Scan for the cell matching the given text and deliver its (x, y) coordinate at center. 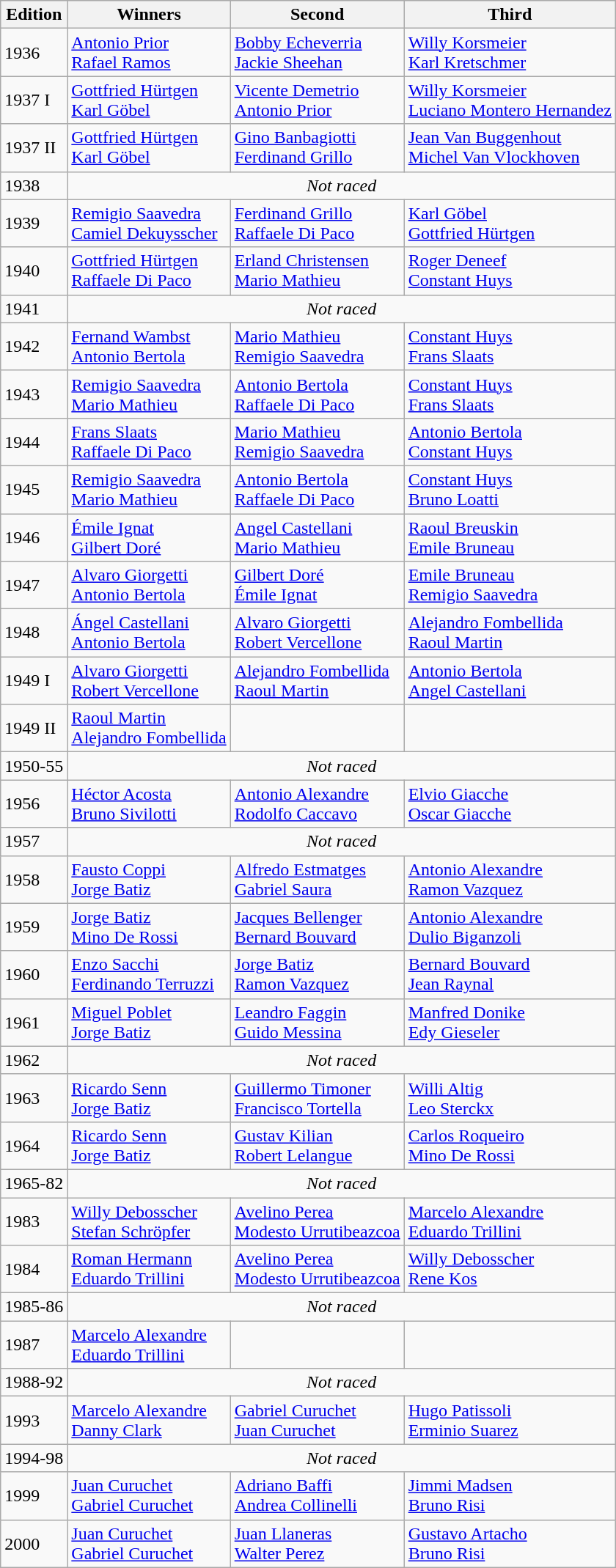
Gilbert Doré Émile Ignat (317, 585)
1993 (34, 1421)
Raoul Breuskin Emile Bruneau (510, 537)
Second (317, 15)
1949 I (34, 680)
Marcelo Alexandre Danny Clark (149, 1421)
Jorge Batiz Ramon Vazquez (317, 975)
Émile Ignat Gilbert Doré (149, 537)
1958 (34, 880)
Constant Huys Bruno Loatti (510, 490)
Jean Van Buggenhout Michel Van Vlockhoven (510, 148)
1994-98 (34, 1458)
Leandro Faggin Guido Messina (317, 1022)
Antonio Alexandre Rodolfo Caccavo (317, 803)
1942 (34, 346)
1959 (34, 927)
Fernand Wambst Antonio Bertola (149, 346)
Bobby Echeverria Jackie Sheehan (317, 53)
1987 (34, 1344)
Fausto Coppi Jorge Batiz (149, 880)
1983 (34, 1221)
Guillermo Timoner Francisco Tortella (317, 1098)
Third (510, 15)
Roger Deneef Constant Huys (510, 271)
Antonio Alexandre Ramon Vazquez (510, 880)
Remigio Saavedra Camiel Dekuysscher (149, 223)
1936 (34, 53)
Bernard Bouvard Jean Raynal (510, 975)
1963 (34, 1098)
1956 (34, 803)
1943 (34, 394)
Héctor Acosta Bruno Sivilotti (149, 803)
Miguel Poblet Jorge Batiz (149, 1022)
1985-86 (34, 1307)
Willy Korsmeier Karl Kretschmer (510, 53)
Winners (149, 15)
1961 (34, 1022)
1964 (34, 1145)
Gottfried Hürtgen Raffaele Di Paco (149, 271)
Elvio Giacche Oscar Giacche (510, 803)
1938 (34, 185)
Antonio Bertola Constant Huys (510, 441)
Ferdinand Grillo Raffaele Di Paco (317, 223)
Frans Slaats Raffaele Di Paco (149, 441)
Vicente Demetrio Antonio Prior (317, 100)
1948 (34, 633)
Gino Banbagiotti Ferdinand Grillo (317, 148)
1944 (34, 441)
1960 (34, 975)
Alfredo Estmatges Gabriel Saura (317, 880)
Gustavo Artacho Bruno Risi (510, 1544)
Willy Debosscher Rene Kos (510, 1270)
Juan Llaneras Walter Perez (317, 1544)
1945 (34, 490)
Willi Altig Leo Sterckx (510, 1098)
Angel Castellani Mario Mathieu (317, 537)
1947 (34, 585)
1939 (34, 223)
Karl Göbel Gottfried Hürtgen (510, 223)
Raoul Martin Alejandro Fombellida (149, 729)
1957 (34, 842)
1988-92 (34, 1383)
Manfred Donike Edy Gieseler (510, 1022)
1946 (34, 537)
Antonio Bertola Angel Castellani (510, 680)
1999 (34, 1495)
Gustav Kilian Robert Lelangue (317, 1145)
Jorge Batiz Mino De Rossi (149, 927)
Adriano Baffi Andrea Collinelli (317, 1495)
Hugo Patissoli Erminio Suarez (510, 1421)
1950-55 (34, 766)
Erland Christensen Mario Mathieu (317, 271)
Willy Korsmeier Luciano Montero Hernandez (510, 100)
1937 II (34, 148)
1949 II (34, 729)
2000 (34, 1544)
Antonio Prior Rafael Ramos (149, 53)
Antonio Alexandre Dulio Biganzoli (510, 927)
Roman Hermann Eduardo Trillini (149, 1270)
Jimmi Madsen Bruno Risi (510, 1495)
Ángel Castellani Antonio Bertola (149, 633)
1941 (34, 309)
1940 (34, 271)
Emile Bruneau Remigio Saavedra (510, 585)
1962 (34, 1060)
Edition (34, 15)
1965-82 (34, 1183)
1937 I (34, 100)
Enzo Sacchi Ferdinando Terruzzi (149, 975)
Carlos Roqueiro Mino De Rossi (510, 1145)
Jacques Bellenger Bernard Bouvard (317, 927)
Gabriel Curuchet Juan Curuchet (317, 1421)
Willy Debosscher Stefan Schröpfer (149, 1221)
Alvaro Giorgetti Antonio Bertola (149, 585)
1984 (34, 1270)
